For the text-containing cell, return its midpoint in (X, Y) coordinate format. 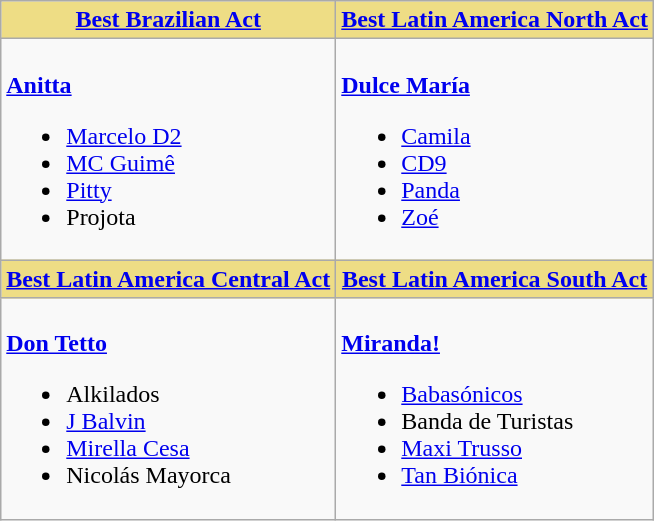
Best Latin America Central Act (168, 279)
Don TettoAlkiladosJ BalvinMirella CesaNicolás Mayorca (168, 408)
Dulce MaríaCamilaCD9PandaZoé (495, 150)
Best Latin America South Act (495, 279)
Best Latin America North Act (495, 20)
Miranda!BabasónicosBanda de TuristasMaxi TrussoTan Biónica (495, 408)
Best Brazilian Act (168, 20)
AnittaMarcelo D2MC GuimêPittyProjota (168, 150)
